Extract the [X, Y] coordinate from the center of the cell holding the provided text.  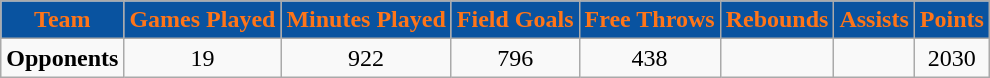
438 [650, 58]
Points [952, 20]
Games Played [202, 20]
922 [366, 58]
Free Throws [650, 20]
Team [62, 20]
Minutes Played [366, 20]
Rebounds [777, 20]
796 [515, 58]
2030 [952, 58]
Opponents [62, 58]
19 [202, 58]
Assists [874, 20]
Field Goals [515, 20]
